Extract the (x, y) coordinate from the center of the cell holding the provided text.  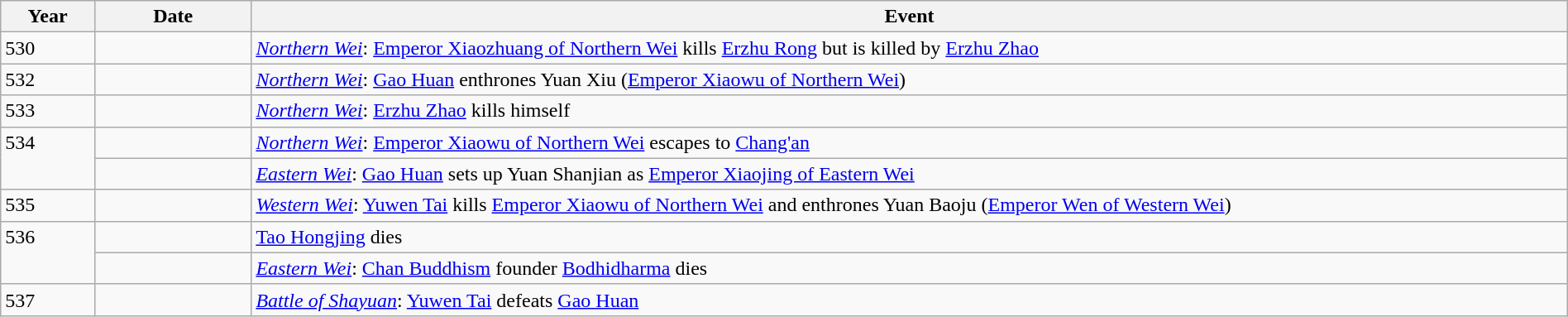
Tao Hongjing dies (910, 237)
533 (48, 111)
Northern Wei: Emperor Xiaowu of Northern Wei escapes to Chang'an (910, 142)
Western Wei: Yuwen Tai kills Emperor Xiaowu of Northern Wei and enthrones Yuan Baoju (Emperor Wen of Western Wei) (910, 205)
535 (48, 205)
532 (48, 79)
530 (48, 48)
Event (910, 17)
Eastern Wei: Chan Buddhism founder Bodhidharma dies (910, 268)
Year (48, 17)
536 (48, 252)
Battle of Shayuan: Yuwen Tai defeats Gao Huan (910, 300)
537 (48, 300)
534 (48, 158)
Date (172, 17)
Northern Wei: Gao Huan enthrones Yuan Xiu (Emperor Xiaowu of Northern Wei) (910, 79)
Eastern Wei: Gao Huan sets up Yuan Shanjian as Emperor Xiaojing of Eastern Wei (910, 174)
Northern Wei: Erzhu Zhao kills himself (910, 111)
Northern Wei: Emperor Xiaozhuang of Northern Wei kills Erzhu Rong but is killed by Erzhu Zhao (910, 48)
